Pinpoint the cell where the given text exists, returning its (X, Y) midpoint coordinate. 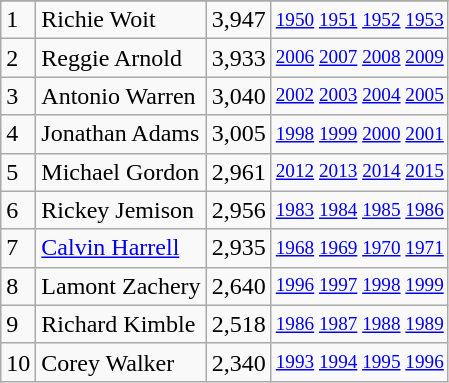
2006 2007 2008 2009 (360, 58)
1950 1951 1952 1953 (360, 20)
2 (18, 58)
Calvin Harrell (121, 248)
1993 1994 1995 1996 (360, 362)
3 (18, 96)
7 (18, 248)
2,956 (238, 210)
Richie Woit (121, 20)
3,005 (238, 134)
Jonathan Adams (121, 134)
Lamont Zachery (121, 286)
Corey Walker (121, 362)
2,340 (238, 362)
Antonio Warren (121, 96)
3,933 (238, 58)
2,518 (238, 324)
3,040 (238, 96)
Rickey Jemison (121, 210)
1 (18, 20)
1968 1969 1970 1971 (360, 248)
2,935 (238, 248)
5 (18, 172)
1986 1987 1988 1989 (360, 324)
6 (18, 210)
4 (18, 134)
10 (18, 362)
Richard Kimble (121, 324)
2,961 (238, 172)
1998 1999 2000 2001 (360, 134)
2,640 (238, 286)
1983 1984 1985 1986 (360, 210)
9 (18, 324)
3,947 (238, 20)
1996 1997 1998 1999 (360, 286)
2002 2003 2004 2005 (360, 96)
Michael Gordon (121, 172)
8 (18, 286)
2012 2013 2014 2015 (360, 172)
Reggie Arnold (121, 58)
